Extract the (x, y) coordinate from the center of the cell holding the provided text.  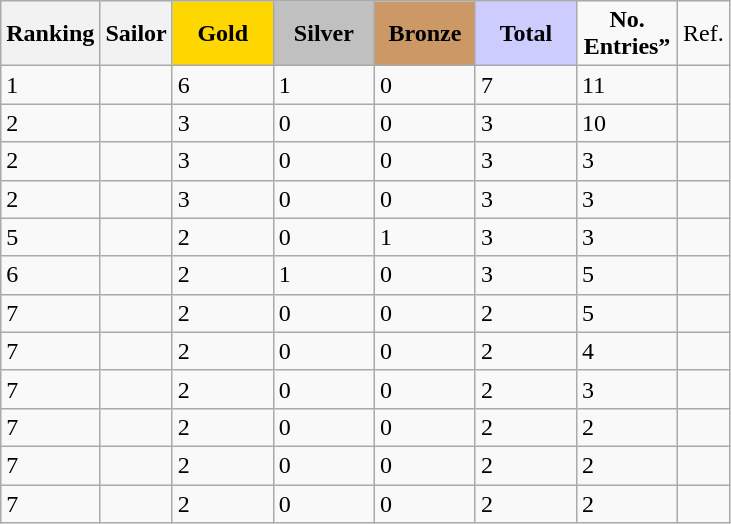
Bronze (424, 34)
Total (526, 34)
Sailor (136, 34)
Ref. (704, 34)
Silver (324, 34)
Ranking (50, 34)
11 (628, 85)
4 (628, 351)
10 (628, 123)
Gold (222, 34)
No. Entries” (628, 34)
